Output the (X, Y) coordinate of the center of the cell containing the given text.  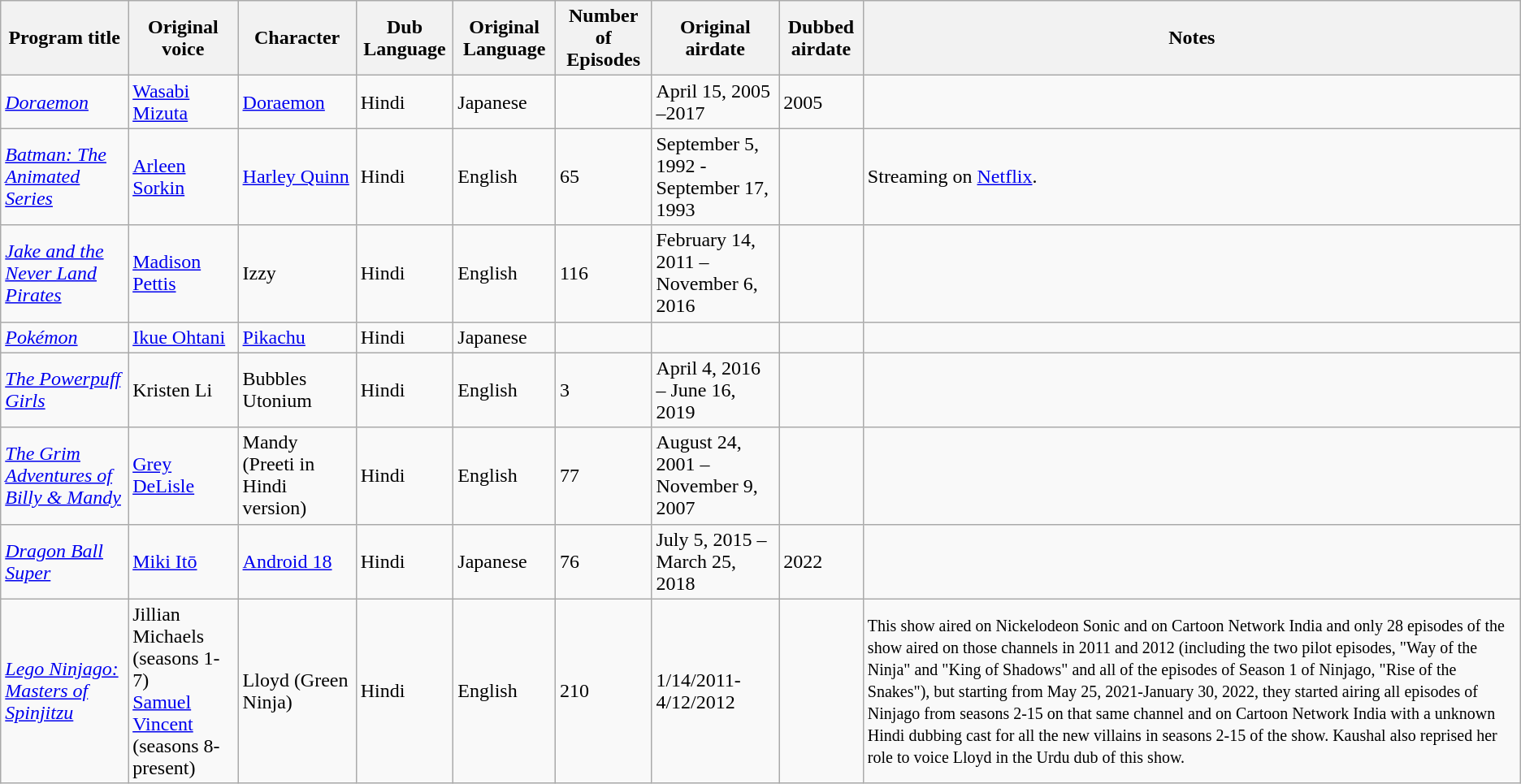
Arleen Sorkin (184, 177)
April 4, 2016 – June 16, 2019 (715, 390)
Kristen Li (184, 390)
Character (297, 38)
Original airdate (715, 38)
The Grim Adventures of Billy & Mandy (65, 476)
76 (603, 561)
Mandy (Preeti in Hindi version) (297, 476)
Miki Itō (184, 561)
The Powerpuff Girls (65, 390)
2005 (821, 102)
210 (603, 691)
July 5, 2015 – March 25, 2018 (715, 561)
Wasabi Mizuta (184, 102)
April 15, 2005 –2017 (715, 102)
2022 (821, 561)
65 (603, 177)
Number of Episodes (603, 38)
77 (603, 476)
Harley Quinn (297, 177)
Batman: The Animated Series (65, 177)
116 (603, 273)
Streaming on Netflix. (1191, 177)
Original voice (184, 38)
Lego Ninjago: Masters of Spinjitzu (65, 691)
Android 18 (297, 561)
Pikachu (297, 337)
February 14, 2011 – November 6, 2016 (715, 273)
Dubbed airdate (821, 38)
3 (603, 390)
Dragon Ball Super (65, 561)
Original Language (505, 38)
Izzy (297, 273)
Pokémon (65, 337)
Madison Pettis (184, 273)
Program title (65, 38)
September 5, 1992 - September 17, 1993 (715, 177)
Lloyd (Green Ninja) (297, 691)
Ikue Ohtani (184, 337)
Notes (1191, 38)
Grey DeLisle (184, 476)
Jillian Michaels (seasons 1-7)Samuel Vincent (seasons 8-present) (184, 691)
August 24, 2001 – November 9, 2007 (715, 476)
Jake and the Never Land Pirates (65, 273)
Bubbles Utonium (297, 390)
Dub Language (405, 38)
1/14/2011-4/12/2012 (715, 691)
